Return the (X, Y) coordinate for the center point of the cell that contains the specified text.  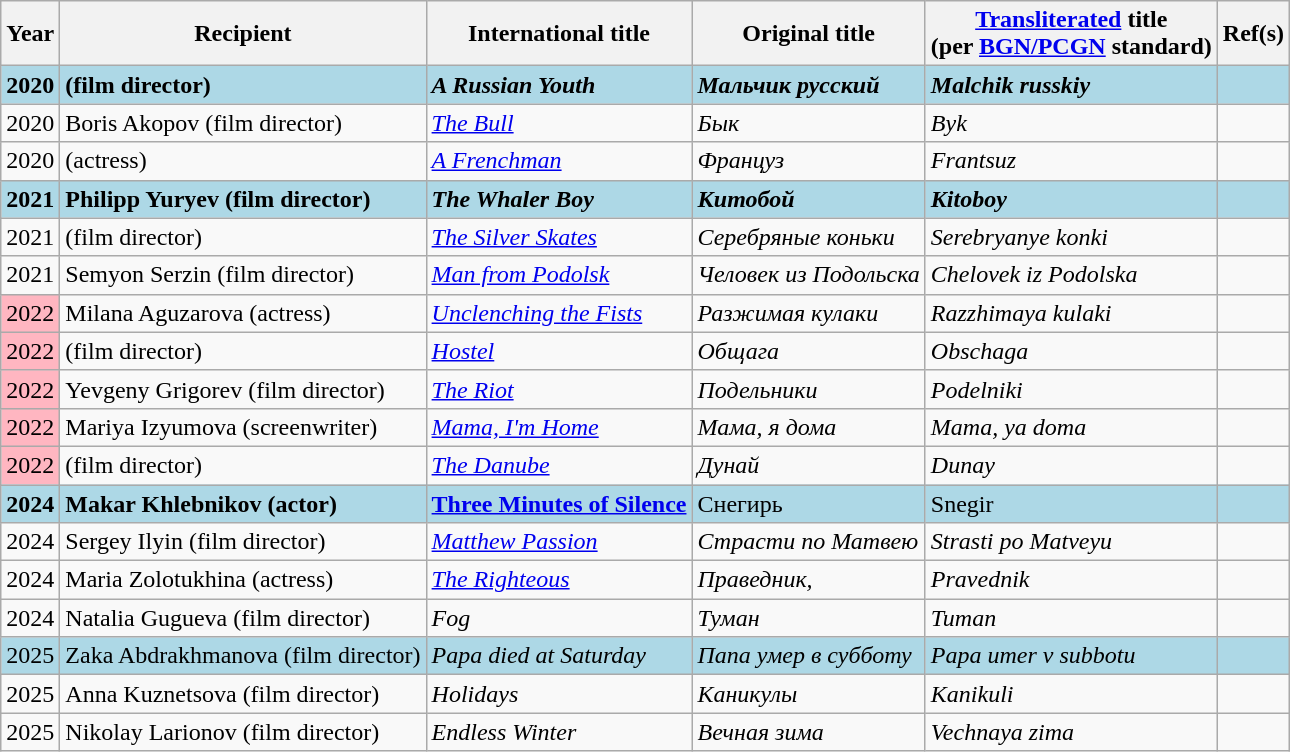
Chelovek iz Podolska (1071, 275)
Tuman (1071, 618)
The Danube (559, 465)
The Whaler Boy (559, 199)
Boris Akopov (film director) (243, 123)
Papa umer v subbotu (1071, 656)
Nikolay Larionov (film director) (243, 732)
Matthew Passion (559, 542)
Вечная зима (808, 732)
A Frenchman (559, 161)
Obschaga (1071, 351)
Papa died at Saturday (559, 656)
Yevgeny Grigorev (film director) (243, 389)
Mama, I'm Home (559, 427)
Serebryanye konki (1071, 237)
Китобой (808, 199)
Мальчик русский (808, 85)
Unclenching the Fists (559, 313)
Maria Zolotukhina (actress) (243, 580)
Pravednik (1071, 580)
Бык (808, 123)
Папа умер в субботу (808, 656)
Original title (808, 34)
Француз (808, 161)
Snegir (1071, 503)
Fog (559, 618)
Endless Winter (559, 732)
Подельники (808, 389)
The Bull (559, 123)
Transliterated title(per BGN/PCGN standard) (1071, 34)
Страсти по Матвею (808, 542)
Philipp Yuryev (film director) (243, 199)
Ref(s) (1253, 34)
Zaka Abdrakhmanova (film director) (243, 656)
Recipient (243, 34)
The Righteous (559, 580)
Sergey Ilyin (film director) (243, 542)
Hostel (559, 351)
The Silver Skates (559, 237)
Kanikuli (1071, 694)
Vechnaya zima (1071, 732)
Byk (1071, 123)
Three Minutes of Silence (559, 503)
Strasti po Matveyu (1071, 542)
Milana Aguzarova (actress) (243, 313)
Туман (808, 618)
Year (30, 34)
Человек из Подольска (808, 275)
Снегирь (808, 503)
Kitoboy (1071, 199)
Frantsuz (1071, 161)
Natalia Gugueva (film director) (243, 618)
Holidays (559, 694)
Malchik russkiy (1071, 85)
Man from Podolsk (559, 275)
International title (559, 34)
Razzhimaya kulaki (1071, 313)
Дунай (808, 465)
Каникулы (808, 694)
Mariya Izyumova (screenwriter) (243, 427)
Mama, ya doma (1071, 427)
Праведник, (808, 580)
Разжимая кулаки (808, 313)
Makar Khlebnikov (actor) (243, 503)
Серебряные коньки (808, 237)
Мама, я дома (808, 427)
Podelniki (1071, 389)
A Russian Youth (559, 85)
The Riot (559, 389)
Anna Kuznetsova (film director) (243, 694)
Dunay (1071, 465)
Общага (808, 351)
(actress) (243, 161)
Semyon Serzin (film director) (243, 275)
